Scan for the cell matching the given text and deliver its [X, Y] coordinate at center. 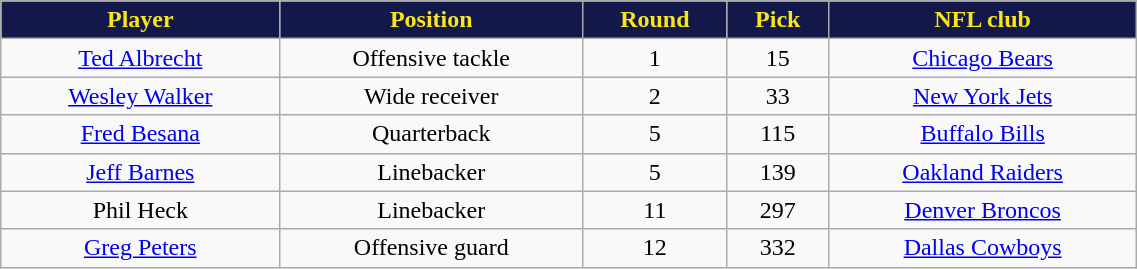
Quarterback [432, 134]
Offensive tackle [432, 58]
Dallas Cowboys [982, 248]
Oakland Raiders [982, 172]
Round [655, 20]
1 [655, 58]
Greg Peters [140, 248]
Phil Heck [140, 210]
Pick [778, 20]
297 [778, 210]
Jeff Barnes [140, 172]
12 [655, 248]
Ted Albrecht [140, 58]
Chicago Bears [982, 58]
11 [655, 210]
Offensive guard [432, 248]
332 [778, 248]
Fred Besana [140, 134]
Position [432, 20]
15 [778, 58]
2 [655, 96]
NFL club [982, 20]
Wide receiver [432, 96]
33 [778, 96]
Wesley Walker [140, 96]
New York Jets [982, 96]
Player [140, 20]
Denver Broncos [982, 210]
139 [778, 172]
Buffalo Bills [982, 134]
115 [778, 134]
